Detect which cell encompasses the target text, then output its [X, Y] center coordinate. 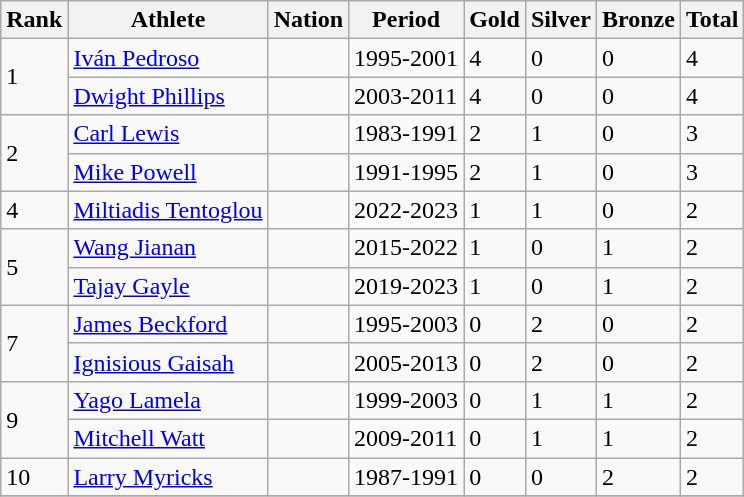
Nation [308, 20]
Larry Myricks [168, 477]
1999-2003 [406, 400]
1995-2003 [406, 324]
James Beckford [168, 324]
2003-2011 [406, 96]
5 [34, 267]
2009-2011 [406, 438]
Yago Lamela [168, 400]
Miltiadis Tentoglou [168, 210]
Tajay Gayle [168, 286]
Silver [560, 20]
Gold [495, 20]
1995-2001 [406, 58]
Mitchell Watt [168, 438]
Rank [34, 20]
7 [34, 343]
10 [34, 477]
Ignisious Gaisah [168, 362]
Athlete [168, 20]
1983-1991 [406, 134]
Iván Pedroso [168, 58]
Dwight Phillips [168, 96]
9 [34, 419]
2019-2023 [406, 286]
1991-1995 [406, 172]
Carl Lewis [168, 134]
Period [406, 20]
2022-2023 [406, 210]
2005-2013 [406, 362]
Wang Jianan [168, 248]
2015-2022 [406, 248]
Total [712, 20]
1987-1991 [406, 477]
Bronze [638, 20]
Mike Powell [168, 172]
